Pinpoint the cell where the given text exists, returning its [x, y] midpoint coordinate. 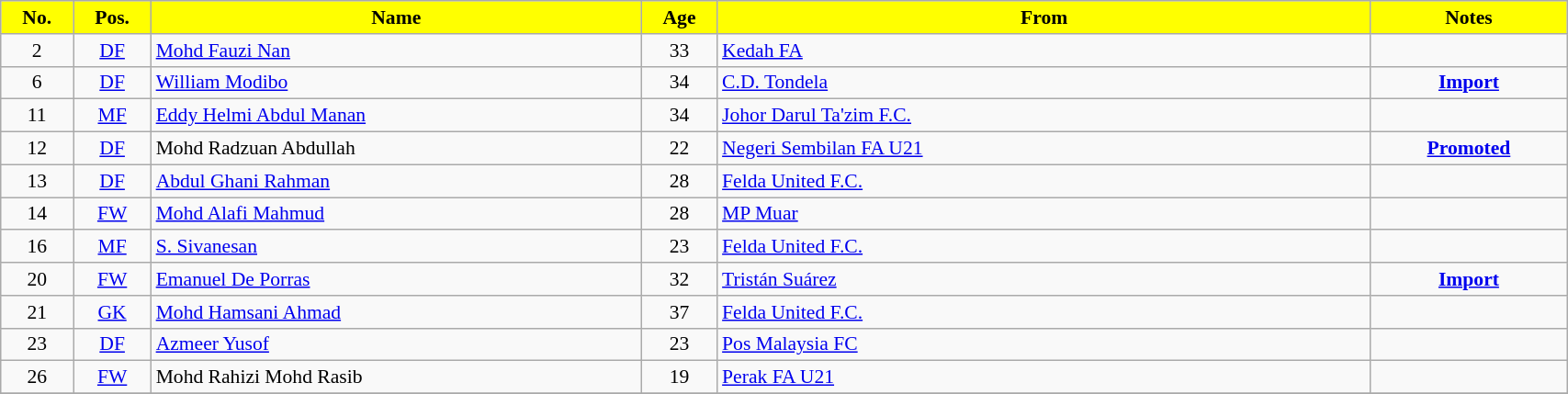
6 [37, 83]
C.D. Tondela [1043, 83]
13 [37, 181]
Pos. [112, 17]
11 [37, 116]
20 [37, 279]
MP Muar [1043, 214]
Kedah FA [1043, 51]
Perak FA U21 [1043, 377]
Emanuel De Porras [397, 279]
12 [37, 149]
37 [680, 312]
21 [37, 312]
33 [680, 51]
Mohd Alafi Mahmud [397, 214]
Eddy Helmi Abdul Manan [397, 116]
Johor Darul Ta'zim F.C. [1043, 116]
19 [680, 377]
2 [37, 51]
GK [112, 312]
16 [37, 247]
Promoted [1468, 149]
Mohd Radzuan Abdullah [397, 149]
32 [680, 279]
Negeri Sembilan FA U21 [1043, 149]
Name [397, 17]
Tristán Suárez [1043, 279]
26 [37, 377]
Abdul Ghani Rahman [397, 181]
From [1043, 17]
No. [37, 17]
22 [680, 149]
Pos Malaysia FC [1043, 344]
Mohd Rahizi Mohd Rasib [397, 377]
Mohd Fauzi Nan [397, 51]
Age [680, 17]
14 [37, 214]
William Modibo [397, 83]
S. Sivanesan [397, 247]
Notes [1468, 17]
Mohd Hamsani Ahmad [397, 312]
Azmeer Yusof [397, 344]
